Extract the (x, y) coordinate from the center of the cell holding the provided text.  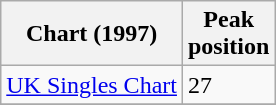
UK Singles Chart (92, 85)
27 (228, 85)
Chart (1997) (92, 34)
Peakposition (228, 34)
